Pinpoint the cell where the given text exists, returning its [x, y] midpoint coordinate. 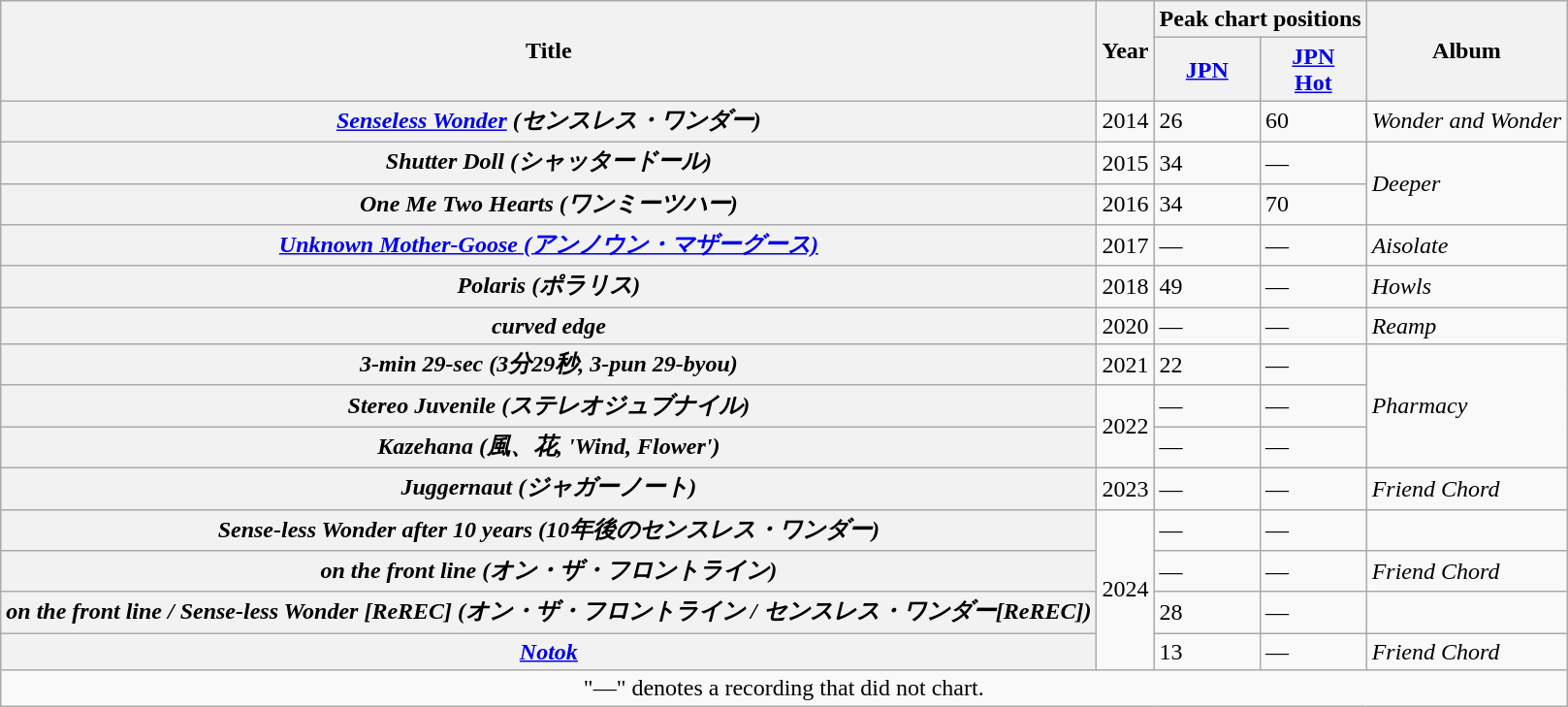
Kazehana (風、花, 'Wind, Flower') [549, 448]
49 [1207, 287]
Title [549, 50]
2021 [1125, 365]
2022 [1125, 427]
60 [1314, 122]
Howls [1466, 287]
26 [1207, 122]
70 [1314, 204]
2024 [1125, 590]
Notok [549, 652]
Pharmacy [1466, 406]
on the front line / Sense-less Wonder [ReREC] (オン・ザ・フロントライン / センスレス・ワンダー[ReREC]) [549, 613]
Aisolate [1466, 246]
on the front line (オン・ザ・フロントライン) [549, 572]
Year [1125, 50]
2015 [1125, 163]
Unknown Mother-Goose (アンノウン・マザーグース) [549, 246]
Album [1466, 50]
13 [1207, 652]
Stereo Juvenile (ステレオジュブナイル) [549, 405]
3-min 29-sec (3分29秒, 3-pun 29-byou) [549, 365]
2017 [1125, 246]
Wonder and Wonder [1466, 122]
2020 [1125, 326]
22 [1207, 365]
2023 [1125, 489]
Shutter Doll (シャッタードール) [549, 163]
curved edge [549, 326]
Juggernaut (ジャガーノート) [549, 489]
28 [1207, 613]
Deeper [1466, 182]
2014 [1125, 122]
"—" denotes a recording that did not chart. [784, 689]
JPN [1207, 70]
2018 [1125, 287]
Sense-less Wonder after 10 years (10年後のセンスレス・ワンダー) [549, 530]
Polaris (ポラリス) [549, 287]
JPNHot [1314, 70]
Senseless Wonder (センスレス・ワンダー) [549, 122]
One Me Two Hearts (ワンミーツハー) [549, 204]
Reamp [1466, 326]
2016 [1125, 204]
Peak chart positions [1261, 19]
